Pinpoint the cell where the given text exists, returning its (X, Y) midpoint coordinate. 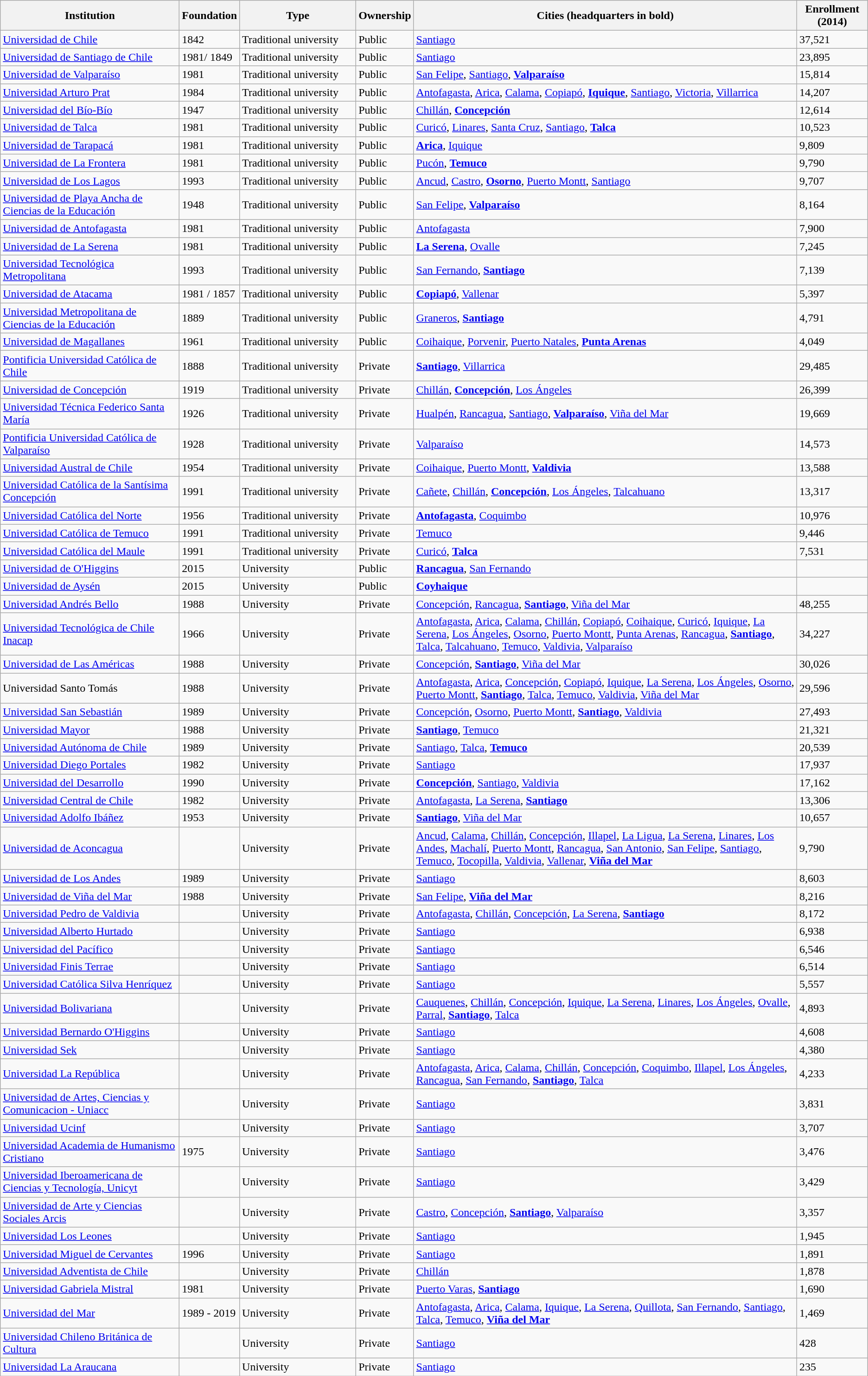
Concepción, Santiago, Valdivia (605, 783)
10,523 (832, 128)
Universidad Tecnológica Metropolitana (90, 270)
Universidad de Artes, Ciencias y Comunicacion - Uniacc (90, 1104)
Hualpén, Rancagua, Santiago, Valparaíso, Viña del Mar (605, 414)
Universidad de O'Higgins (90, 568)
Universidad de Atacama (90, 294)
Coihaique, Porvenir, Puerto Natales, Punta Arenas (605, 342)
San Fernando, Santiago (605, 270)
Universidad Técnica Federico Santa María (90, 414)
1981/ 1849 (210, 57)
1990 (210, 783)
Cauquenes, Chillán, Concepción, Iquique, La Serena, Linares, Los Ángeles, Ovalle, Parral, Santiago, Talca (605, 1009)
Universidad Los Leones (90, 1236)
1947 (210, 110)
48,255 (832, 604)
Castro, Concepción, Santiago, Valparaíso (605, 1212)
21,321 (832, 730)
Antofagasta, Arica, Concepción, Copiapó, Iquique, La Serena, Los Ángeles, Osorno, Puerto Montt, Santiago, Talca, Temuco, Valdivia, Viña del Mar (605, 688)
Antofagasta, Arica, Calama, Copiapó, Iquique, Santiago, Victoria, Villarrica (605, 92)
6,514 (832, 967)
Concepción, Rancagua, Santiago, Viña del Mar (605, 604)
1956 (210, 515)
8,603 (832, 878)
Concepción, Osorno, Puerto Montt, Santiago, Valdivia (605, 712)
29,596 (832, 688)
1,891 (832, 1254)
Universidad Iberoamericana de Ciencias y Tecnología, Unicyt (90, 1182)
Universidad La Araucana (90, 1367)
Universidad Santo Tomás (90, 688)
12,614 (832, 110)
Universidad Central de Chile (90, 800)
17,162 (832, 783)
7,531 (832, 551)
Universidad La República (90, 1074)
19,669 (832, 414)
Ownership (385, 16)
Institution (90, 16)
Universidad Ucinf (90, 1128)
Universidad del Desarrollo (90, 783)
Universidad Academia de Humanismo Cristiano (90, 1151)
1,945 (832, 1236)
1953 (210, 818)
Chillán, Concepción, Los Ángeles (605, 390)
Rancagua, San Fernando (605, 568)
26,399 (832, 390)
Copiapó, Vallenar (605, 294)
4,608 (832, 1032)
Valparaíso (605, 444)
Curicó, Linares, Santa Cruz, Santiago, Talca (605, 128)
Universidad Pedro de Valdivia (90, 913)
Universidad Austral de Chile (90, 468)
Universidad Mayor (90, 730)
1919 (210, 390)
8,172 (832, 913)
Universidad Católica del Maule (90, 551)
1996 (210, 1254)
Universidad Católica de Temuco (90, 533)
13,317 (832, 492)
1966 (210, 634)
Chillán, Concepción (605, 110)
Universidad Gabriela Mistral (90, 1289)
13,588 (832, 468)
1928 (210, 444)
9,809 (832, 145)
7,900 (832, 228)
Universidad de Chile (90, 39)
Antofagasta (605, 228)
3,476 (832, 1151)
Universidad de Tarapacá (90, 145)
Arica, Iquique (605, 145)
Pontificia Universidad Católica de Valparaíso (90, 444)
7,245 (832, 246)
Antofagasta, Arica, Calama, Iquique, La Serena, Quillota, San Fernando, Santiago, Talca, Temuco, Viña del Mar (605, 1313)
Antofagasta, Coquimbo (605, 515)
Universidad de Talca (90, 128)
Antofagasta, Chillán, Concepción, La Serena, Santiago (605, 913)
Santiago, Talca, Temuco (605, 747)
1842 (210, 39)
6,546 (832, 949)
Universidad de La Serena (90, 246)
Universidad del Bío-Bío (90, 110)
4,380 (832, 1050)
Foundation (210, 16)
7,139 (832, 270)
Type (298, 16)
Universidad de Viña del Mar (90, 896)
20,539 (832, 747)
Enrollment (2014) (832, 16)
Universidad de Santiago de Chile (90, 57)
Cities (headquarters in bold) (605, 16)
Universidad de La Frontera (90, 163)
Universidad del Mar (90, 1313)
1981 / 1857 (210, 294)
Pontificia Universidad Católica de Chile (90, 366)
8,216 (832, 896)
Chillán (605, 1271)
34,227 (832, 634)
Universidad San Sebastián (90, 712)
Universidad Adventista de Chile (90, 1271)
9,446 (832, 533)
1984 (210, 92)
1,469 (832, 1313)
8,164 (832, 204)
San Felipe, Santiago, Valparaíso (605, 75)
10,976 (832, 515)
1989 - 2019 (210, 1313)
235 (832, 1367)
Graneros, Santiago (605, 318)
1975 (210, 1151)
Universidad Católica Silva Henríquez (90, 984)
San Felipe, Valparaíso (605, 204)
Temuco (605, 533)
Universidad Adolfo Ibáñez (90, 818)
1948 (210, 204)
Cañete, Chillán, Concepción, Los Ángeles, Talcahuano (605, 492)
Universidad de Antofagasta (90, 228)
Universidad Tecnológica de Chile Inacap (90, 634)
23,895 (832, 57)
Universidad Sek (90, 1050)
4,049 (832, 342)
Coihaique, Puerto Montt, Valdivia (605, 468)
Pucón, Temuco (605, 163)
San Felipe, Viña del Mar (605, 896)
Universidad Alberto Hurtado (90, 931)
37,521 (832, 39)
Concepción, Santiago, Viña del Mar (605, 664)
Universidad Autónoma de Chile (90, 747)
4,233 (832, 1074)
14,207 (832, 92)
3,429 (832, 1182)
Universidad de Valparaíso (90, 75)
Universidad de Los Andes (90, 878)
Universidad de Arte y Ciencias Sociales Arcis (90, 1212)
Universidad de Aconcagua (90, 848)
Santiago, Viña del Mar (605, 818)
Universidad de Playa Ancha de Ciencias de la Educación (90, 204)
1,690 (832, 1289)
Universidad Bernardo O'Higgins (90, 1032)
6,938 (832, 931)
Universidad de Concepción (90, 390)
1889 (210, 318)
29,485 (832, 366)
Curicó, Talca (605, 551)
1,878 (832, 1271)
3,707 (832, 1128)
27,493 (832, 712)
Universidad Chileno Británica de Cultura (90, 1344)
Universidad de Aysén (90, 586)
15,814 (832, 75)
Coyhaique (605, 586)
Ancud, Castro, Osorno, Puerto Montt, Santiago (605, 180)
5,397 (832, 294)
4,893 (832, 1009)
3,831 (832, 1104)
Universidad Finis Terrae (90, 967)
Santiago, Temuco (605, 730)
3,357 (832, 1212)
Universidad Arturo Prat (90, 92)
9,707 (832, 180)
Antofagasta, La Serena, Santiago (605, 800)
Universidad de Los Lagos (90, 180)
Universidad Andrés Bello (90, 604)
30,026 (832, 664)
1888 (210, 366)
Universidad Diego Portales (90, 765)
4,791 (832, 318)
Antofagasta, Arica, Calama, Chillán, Concepción, Coquimbo, Illapel, Los Ángeles, Rancagua, San Fernando, Santiago, Talca (605, 1074)
Universidad Miguel de Cervantes (90, 1254)
1961 (210, 342)
Puerto Varas, Santiago (605, 1289)
Universidad del Pacífico (90, 949)
Universidad Católica de la Santísima Concepción (90, 492)
Universidad Metropolitana de Ciencias de la Educación (90, 318)
Universidad Católica del Norte (90, 515)
Universidad de Las Américas (90, 664)
14,573 (832, 444)
428 (832, 1344)
Universidad de Magallanes (90, 342)
10,657 (832, 818)
13,306 (832, 800)
17,937 (832, 765)
La Serena, Ovalle (605, 246)
5,557 (832, 984)
Universidad Bolivariana (90, 1009)
Santiago, Villarrica (605, 366)
1954 (210, 468)
1926 (210, 414)
